Return the [x, y] coordinate for the center point of the cell that contains the specified text.  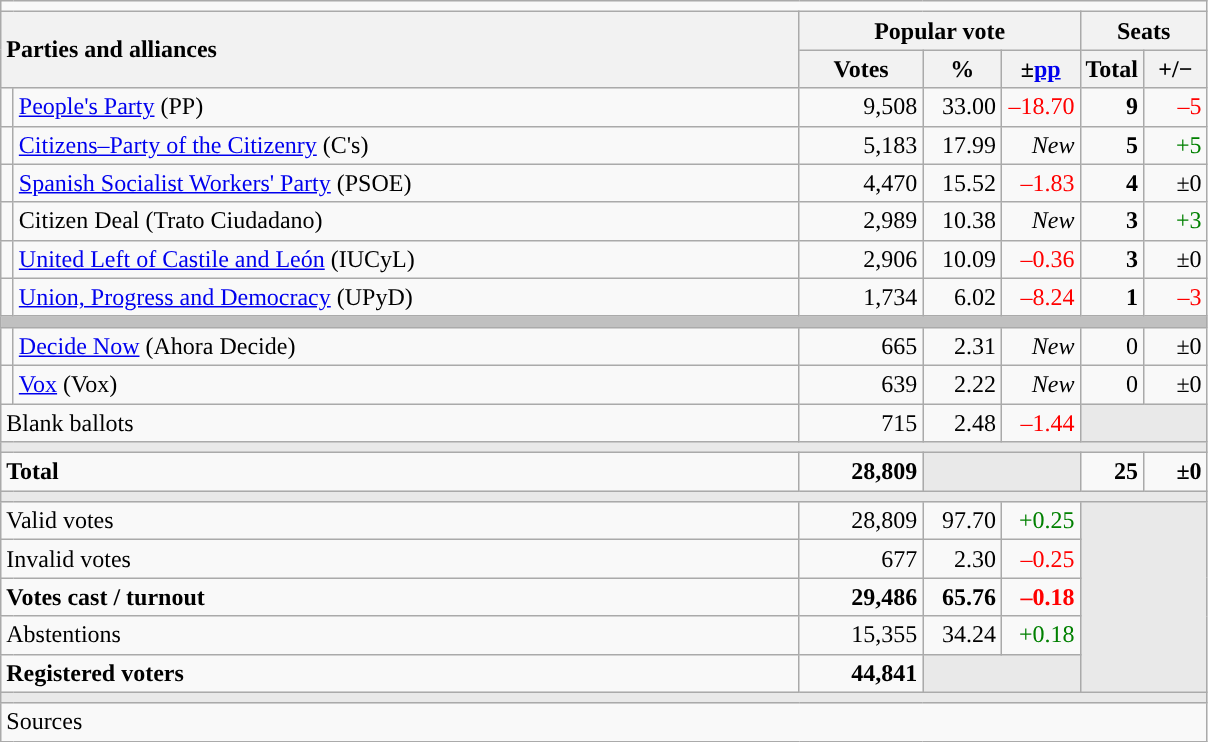
2.48 [962, 423]
Spanish Socialist Workers' Party (PSOE) [406, 183]
Popular vote [940, 31]
People's Party (PP) [406, 107]
Blank ballots [400, 423]
677 [861, 559]
2,989 [861, 221]
2.31 [962, 346]
2.30 [962, 559]
44,841 [861, 673]
1,734 [861, 297]
Votes cast / turnout [400, 597]
Citizen Deal (Trato Ciudadano) [406, 221]
65.76 [962, 597]
Parties and alliances [400, 50]
Invalid votes [400, 559]
Abstentions [400, 635]
–5 [1176, 107]
+/− [1176, 69]
1 [1112, 297]
10.38 [962, 221]
+0.18 [1040, 635]
–3 [1176, 297]
Sources [604, 722]
Decide Now (Ahora Decide) [406, 346]
Citizens–Party of the Citizenry (C's) [406, 145]
Valid votes [400, 521]
–0.25 [1040, 559]
+3 [1176, 221]
% [962, 69]
25 [1112, 472]
5,183 [861, 145]
±pp [1040, 69]
–8.24 [1040, 297]
33.00 [962, 107]
Vox (Vox) [406, 384]
–18.70 [1040, 107]
5 [1112, 145]
4 [1112, 183]
9,508 [861, 107]
–0.36 [1040, 259]
665 [861, 346]
United Left of Castile and León (IUCyL) [406, 259]
–1.44 [1040, 423]
–0.18 [1040, 597]
97.70 [962, 521]
15,355 [861, 635]
Votes [861, 69]
15.52 [962, 183]
9 [1112, 107]
2.22 [962, 384]
Seats [1144, 31]
6.02 [962, 297]
34.24 [962, 635]
Registered voters [400, 673]
10.09 [962, 259]
715 [861, 423]
29,486 [861, 597]
+0.25 [1040, 521]
4,470 [861, 183]
Union, Progress and Democracy (UPyD) [406, 297]
17.99 [962, 145]
+5 [1176, 145]
639 [861, 384]
–1.83 [1040, 183]
2,906 [861, 259]
